Search for the cell housing the specified text and yield its [x, y] center coordinate. 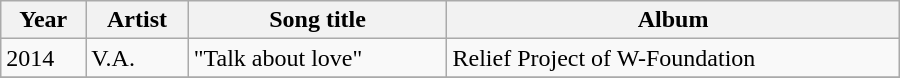
Artist [137, 20]
Relief Project of W-Foundation [673, 58]
Song title [318, 20]
Year [44, 20]
"Talk about love" [318, 58]
2014 [44, 58]
V.A. [137, 58]
Album [673, 20]
